For the text-containing cell, return its midpoint in (X, Y) coordinate format. 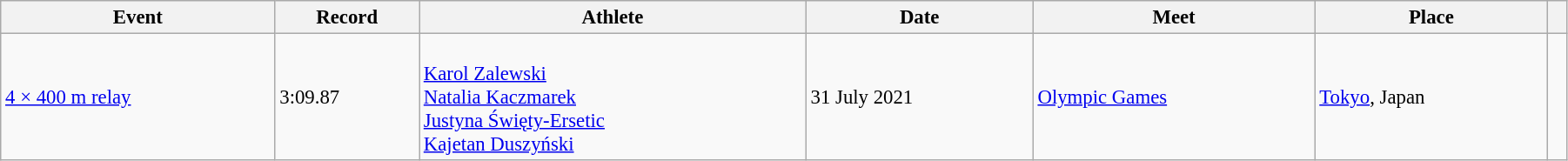
Record (347, 17)
Meet (1174, 17)
Tokyo, Japan (1431, 97)
Athlete (613, 17)
Place (1431, 17)
4 × 400 m relay (137, 97)
Karol ZalewskiNatalia KaczmarekJustyna Święty-ErseticKajetan Duszyński (613, 97)
31 July 2021 (919, 97)
Event (137, 17)
3:09.87 (347, 97)
Olympic Games (1174, 97)
Date (919, 17)
